Determine the [X, Y] coordinate at the center of the cell enclosing the given text.  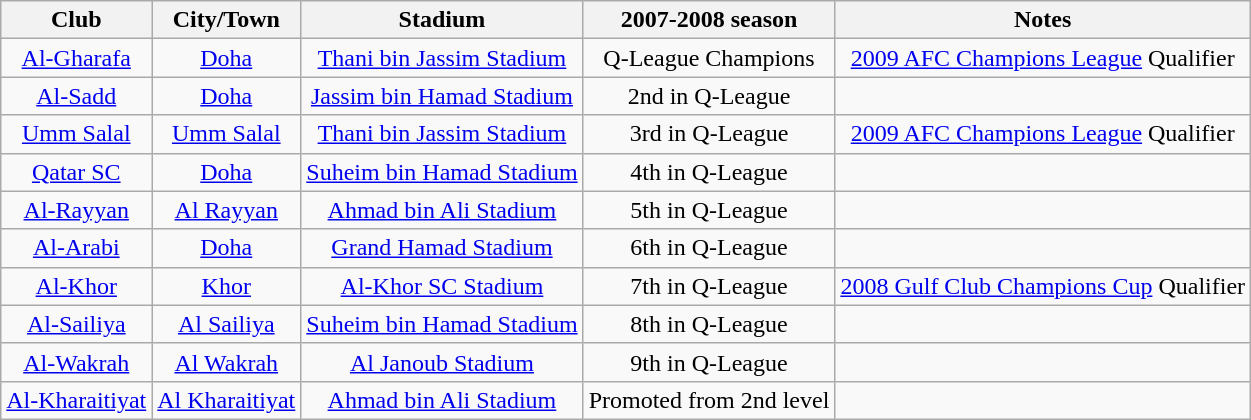
2008 Gulf Club Champions Cup Qualifier [1043, 286]
2nd in Q-League [709, 96]
Al-Kharaitiyat [76, 400]
Al-Rayyan [76, 210]
Jassim bin Hamad Stadium [442, 96]
9th in Q-League [709, 362]
Al-Khor SC Stadium [442, 286]
Al Rayyan [226, 210]
Al Janoub Stadium [442, 362]
Al-Gharafa [76, 58]
4th in Q-League [709, 172]
8th in Q-League [709, 324]
Promoted from 2nd level [709, 400]
Al-Sadd [76, 96]
2007-2008 season [709, 20]
Club [76, 20]
City/Town [226, 20]
Khor [226, 286]
Grand Hamad Stadium [442, 248]
Al-Arabi [76, 248]
6th in Q-League [709, 248]
3rd in Q-League [709, 134]
Al-Khor [76, 286]
Q-League Champions [709, 58]
Qatar SC [76, 172]
7th in Q-League [709, 286]
Notes [1043, 20]
Al-Wakrah [76, 362]
Stadium [442, 20]
Al Wakrah [226, 362]
Al Sailiya [226, 324]
Al-Sailiya [76, 324]
5th in Q-League [709, 210]
Al Kharaitiyat [226, 400]
